For the text-containing cell, return its midpoint in (x, y) coordinate format. 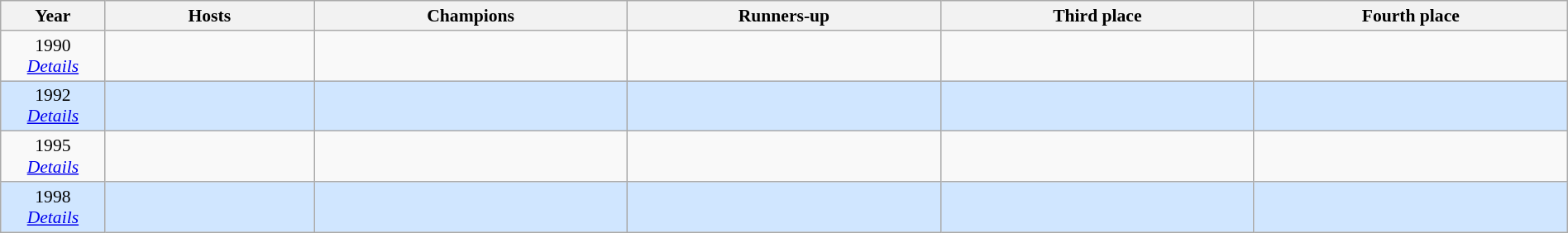
Fourth place (1411, 16)
1992Details (53, 106)
Third place (1097, 16)
1990Details (53, 56)
1995Details (53, 157)
Runners-up (784, 16)
Year (53, 16)
1998Details (53, 207)
Hosts (210, 16)
Champions (471, 16)
